For the text-containing cell, return its midpoint in [X, Y] coordinate format. 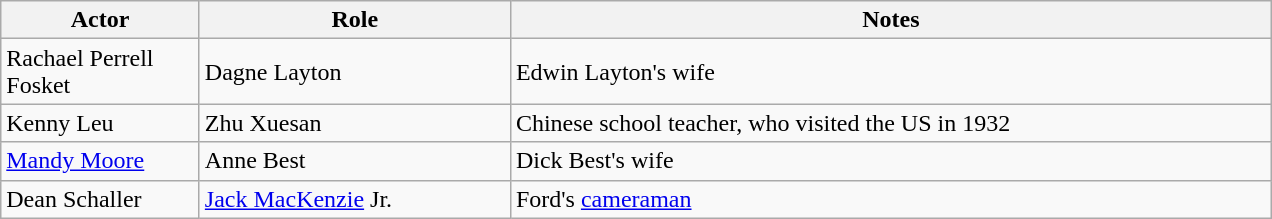
Notes [890, 20]
Mandy Moore [100, 161]
Edwin Layton's wife [890, 72]
Dean Schaller [100, 199]
Rachael Perrell Fosket [100, 72]
Zhu Xuesan [354, 123]
Actor [100, 20]
Role [354, 20]
Dick Best's wife [890, 161]
Anne Best [354, 161]
Chinese school teacher, who visited the US in 1932 [890, 123]
Ford's cameraman [890, 199]
Jack MacKenzie Jr. [354, 199]
Kenny Leu [100, 123]
Dagne Layton [354, 72]
